Provide the (x, y) coordinate of the cell's center where the given text is located.  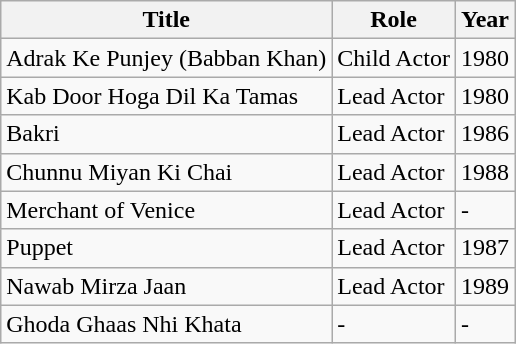
Merchant of Venice (166, 210)
Child Actor (394, 58)
Puppet (166, 248)
1987 (484, 248)
Bakri (166, 134)
1986 (484, 134)
Chunnu Miyan Ki Chai (166, 172)
1989 (484, 286)
Title (166, 20)
Adrak Ke Punjey (Babban Khan) (166, 58)
1988 (484, 172)
Ghoda Ghaas Nhi Khata (166, 324)
Nawab Mirza Jaan (166, 286)
Year (484, 20)
Role (394, 20)
Kab Door Hoga Dil Ka Tamas (166, 96)
